Return the [x, y] coordinate for the center point of the cell that contains the specified text.  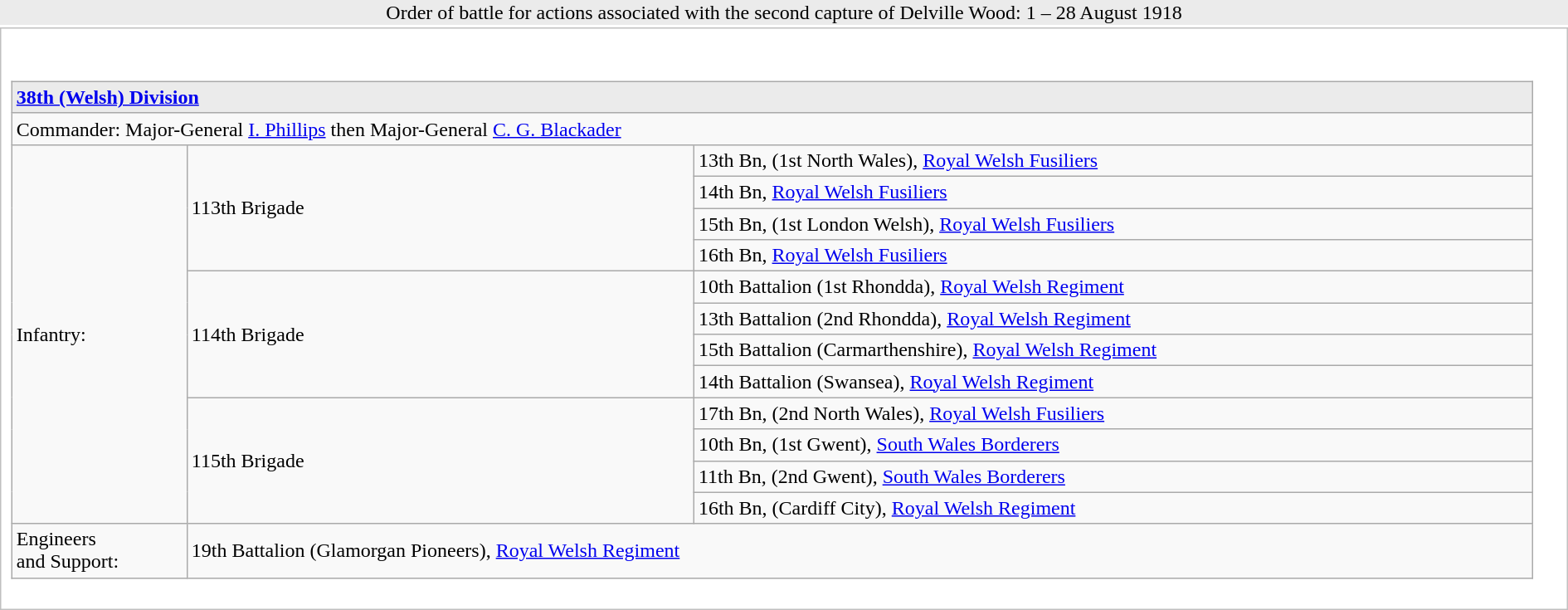
11th Bn, (2nd Gwent), South Wales Borderers [1113, 476]
13th Bn, (1st North Wales), Royal Welsh Fusiliers [1113, 160]
17th Bn, (2nd North Wales), Royal Welsh Fusiliers [1113, 413]
Engineersand Support: [100, 551]
Commander: Major-General I. Phillips then Major-General C. G. Blackader [772, 129]
115th Brigade [440, 461]
10th Bn, (1st Gwent), South Wales Borderers [1113, 445]
16th Bn, Royal Welsh Fusiliers [1113, 256]
14th Battalion (Swansea), Royal Welsh Regiment [1113, 382]
15th Bn, (1st London Welsh), Royal Welsh Fusiliers [1113, 223]
114th Brigade [440, 334]
16th Bn, (Cardiff City), Royal Welsh Regiment [1113, 508]
14th Bn, Royal Welsh Fusiliers [1113, 192]
Order of battle for actions associated with the second capture of Delville Wood: 1 – 28 August 1918 [784, 12]
113th Brigade [440, 207]
Infantry: [100, 334]
13th Battalion (2nd Rhondda), Royal Welsh Regiment [1113, 319]
38th (Welsh) Division [772, 97]
15th Battalion (Carmarthenshire), Royal Welsh Regiment [1113, 350]
10th Battalion (1st Rhondda), Royal Welsh Regiment [1113, 287]
19th Battalion (Glamorgan Pioneers), Royal Welsh Regiment [859, 551]
